Identify which cell holds the provided text, then report its [X, Y] central coordinate. 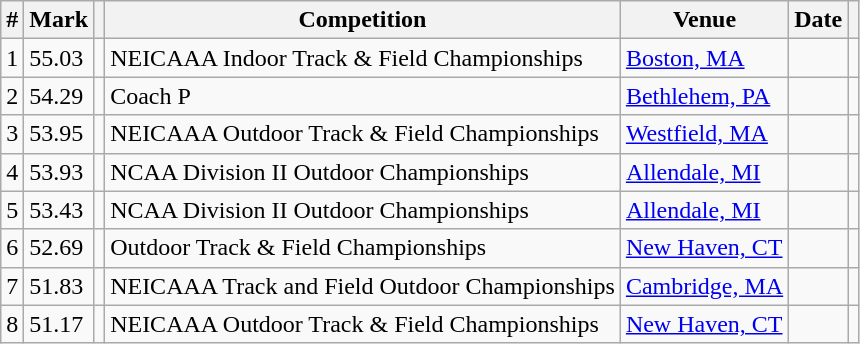
53.43 [59, 210]
Bethlehem, PA [704, 96]
Venue [704, 20]
8 [12, 324]
53.93 [59, 172]
5 [12, 210]
6 [12, 248]
4 [12, 172]
Boston, MA [704, 58]
NEICAAA Track and Field Outdoor Championships [363, 286]
51.83 [59, 286]
NEICAAA Indoor Track & Field Championships [363, 58]
Cambridge, MA [704, 286]
1 [12, 58]
Date [818, 20]
Westfield, MA [704, 134]
52.69 [59, 248]
3 [12, 134]
55.03 [59, 58]
2 [12, 96]
51.17 [59, 324]
54.29 [59, 96]
7 [12, 286]
Mark [59, 20]
Coach P [363, 96]
Competition [363, 20]
53.95 [59, 134]
# [12, 20]
Outdoor Track & Field Championships [363, 248]
